Output the (x, y) coordinate of the center of the cell containing the given text.  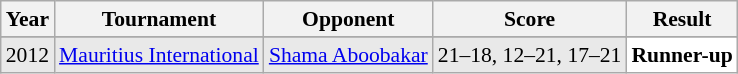
Mauritius International (159, 55)
Opponent (348, 19)
Shama Aboobakar (348, 55)
Tournament (159, 19)
2012 (28, 55)
Runner-up (682, 55)
Score (530, 19)
Year (28, 19)
21–18, 12–21, 17–21 (530, 55)
Result (682, 19)
